Provide the [x, y] coordinate of the cell's center where the given text is located.  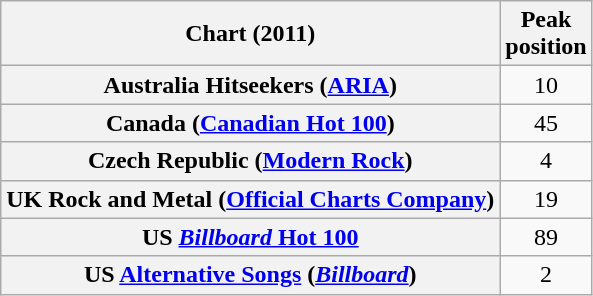
Canada (Canadian Hot 100) [250, 123]
US Alternative Songs (Billboard) [250, 275]
10 [546, 85]
Australia Hitseekers (ARIA) [250, 85]
Chart (2011) [250, 34]
Czech Republic (Modern Rock) [250, 161]
45 [546, 123]
4 [546, 161]
Peakposition [546, 34]
2 [546, 275]
UK Rock and Metal (Official Charts Company) [250, 199]
US Billboard Hot 100 [250, 237]
19 [546, 199]
89 [546, 237]
